Identify which cell holds the provided text, then report its [x, y] central coordinate. 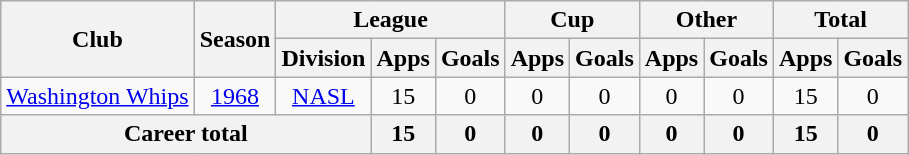
NASL [324, 96]
Washington Whips [98, 96]
Other [706, 20]
Club [98, 39]
League [390, 20]
Cup [572, 20]
1968 [235, 96]
Career total [186, 134]
Season [235, 39]
Division [324, 58]
Total [840, 20]
